Scan for the cell matching the given text and deliver its (x, y) coordinate at center. 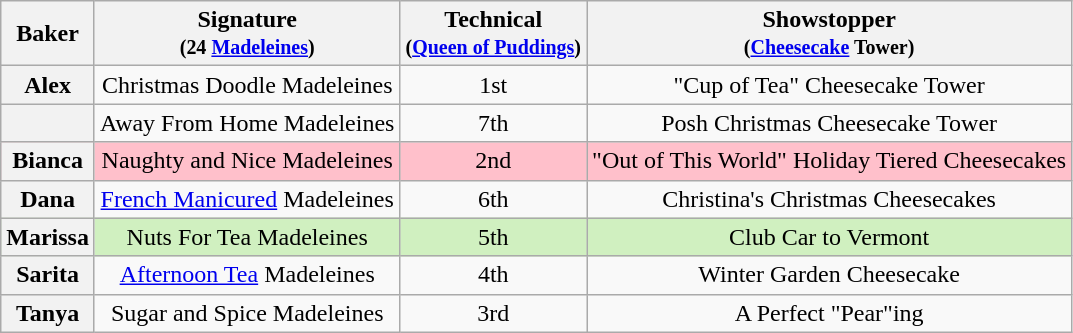
Alex (48, 85)
"Out of This World" Holiday Tiered Cheesecakes (830, 161)
Christina's Christmas Cheesecakes (830, 199)
4th (494, 275)
Naughty and Nice Madeleines (246, 161)
Marissa (48, 237)
Technical(Queen of Puddings) (494, 34)
Showstopper(Cheesecake Tower) (830, 34)
Baker (48, 34)
Signature(24 Madeleines) (246, 34)
Club Car to Vermont (830, 237)
1st (494, 85)
Nuts For Tea Madeleines (246, 237)
7th (494, 123)
5th (494, 237)
"Cup of Tea" Cheesecake Tower (830, 85)
Sarita (48, 275)
Winter Garden Cheesecake (830, 275)
Afternoon Tea Madeleines (246, 275)
French Manicured Madeleines (246, 199)
Sugar and Spice Madeleines (246, 313)
Posh Christmas Cheesecake Tower (830, 123)
Bianca (48, 161)
Dana (48, 199)
A Perfect "Pear"ing (830, 313)
Away From Home Madeleines (246, 123)
Tanya (48, 313)
Christmas Doodle Madeleines (246, 85)
3rd (494, 313)
2nd (494, 161)
6th (494, 199)
